Return (X, Y) of the center of cell containing provided text 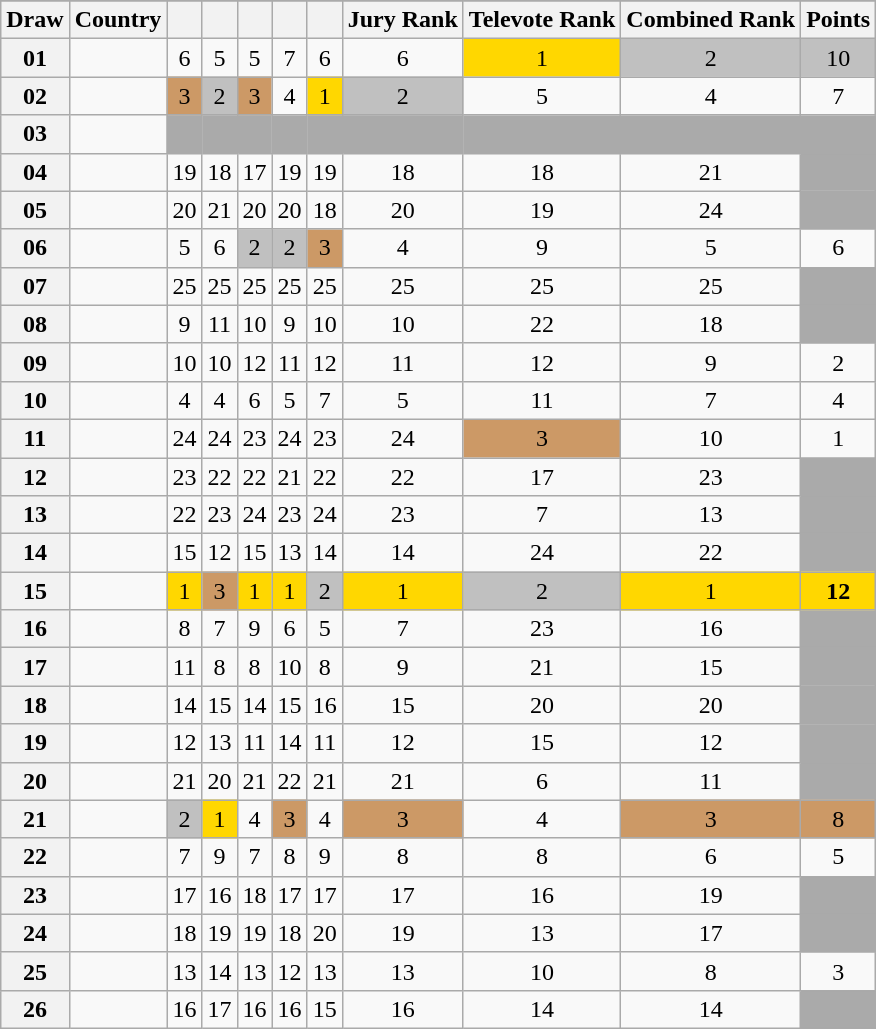
02 (35, 96)
Country (118, 20)
05 (35, 210)
03 (35, 134)
01 (35, 58)
Points (838, 20)
Combined Rank (711, 20)
07 (35, 286)
06 (35, 248)
Televote Rank (542, 20)
09 (35, 362)
Draw (35, 20)
08 (35, 324)
Jury Rank (402, 20)
04 (35, 172)
26 (35, 1009)
